Pinpoint the cell where the given text exists, returning its [X, Y] midpoint coordinate. 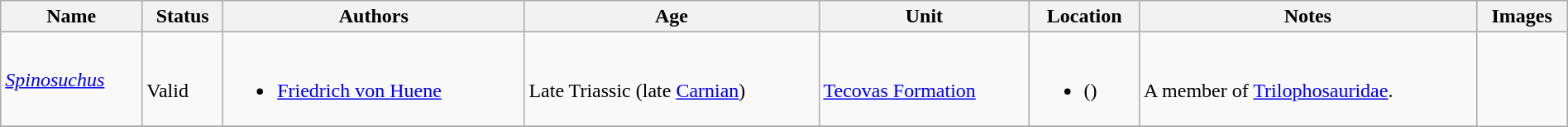
Notes [1308, 17]
Unit [925, 17]
Name [71, 17]
Friedrich von Huene [369, 80]
Status [183, 17]
Valid [183, 80]
() [1085, 80]
Spinosuchus [71, 80]
A member of Trilophosauridae. [1308, 80]
Location [1085, 17]
Tecovas Formation [925, 80]
Authors [374, 17]
Images [1522, 17]
Late Triassic (late Carnian) [672, 80]
Age [672, 17]
